Provide the (X, Y) coordinate of the cell's center where the given text is located.  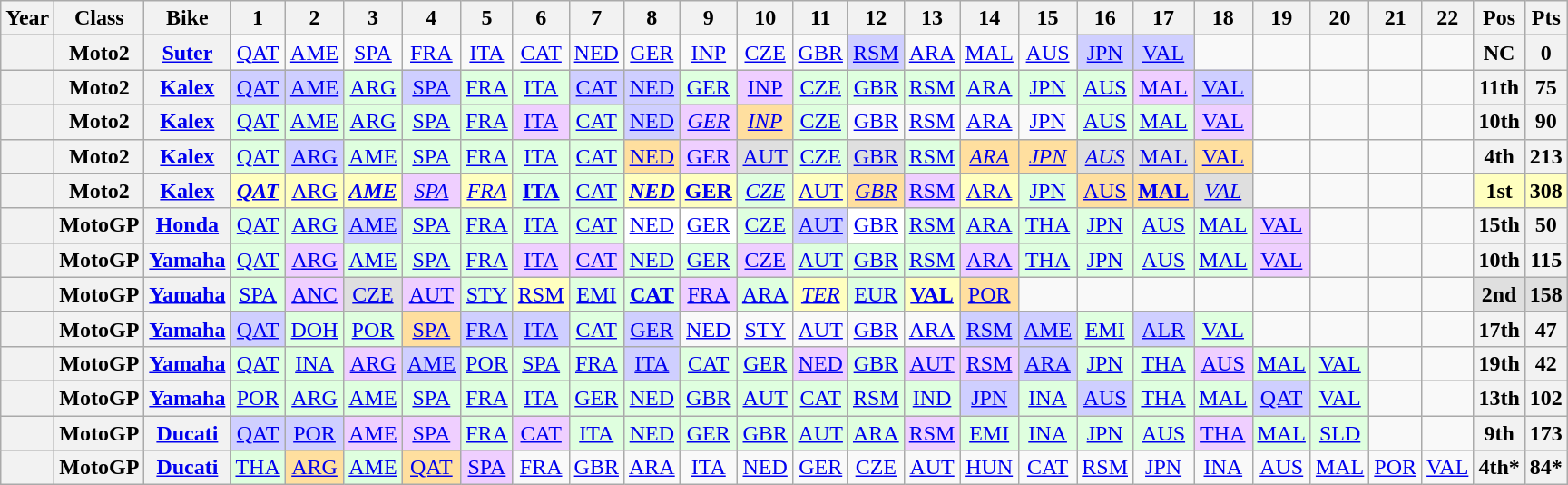
12 (876, 18)
9 (708, 18)
17th (1499, 329)
17 (1163, 18)
DOH (314, 329)
2 (314, 18)
21 (1396, 18)
ANC (314, 294)
EUR (876, 294)
42 (1546, 363)
7 (596, 18)
HUN (989, 468)
ALR (1163, 329)
9th (1499, 433)
102 (1546, 398)
14 (989, 18)
4th* (1499, 468)
18 (1223, 18)
47 (1546, 329)
11th (1499, 87)
213 (1546, 156)
15 (1047, 18)
5 (487, 18)
10 (765, 18)
Class (100, 18)
1st (1499, 191)
19 (1281, 18)
20 (1339, 18)
75 (1546, 87)
0 (1546, 53)
308 (1546, 191)
Honda (187, 225)
13th (1499, 398)
13 (932, 18)
90 (1546, 122)
TER (820, 294)
8 (652, 18)
84* (1546, 468)
NC (1499, 53)
2nd (1499, 294)
158 (1546, 294)
Pts (1546, 18)
16 (1105, 18)
3 (373, 18)
6 (541, 18)
IND (932, 398)
4 (431, 18)
19th (1499, 363)
1 (258, 18)
15th (1499, 225)
22 (1448, 18)
Pos (1499, 18)
Bike (187, 18)
Suter (187, 53)
Year (27, 18)
4th (1499, 156)
173 (1546, 433)
50 (1546, 225)
115 (1546, 260)
11 (820, 18)
SLD (1339, 433)
